Identify which cell holds the provided text, then report its [X, Y] central coordinate. 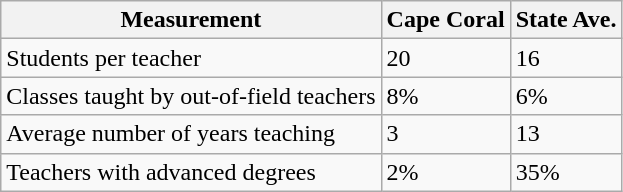
2% [446, 172]
Average number of years teaching [191, 134]
State Ave. [566, 20]
13 [566, 134]
8% [446, 96]
35% [566, 172]
3 [446, 134]
16 [566, 58]
Teachers with advanced degrees [191, 172]
Cape Coral [446, 20]
6% [566, 96]
Classes taught by out-of-field teachers [191, 96]
20 [446, 58]
Measurement [191, 20]
Students per teacher [191, 58]
